Capture the cell that displays the provided text and extract its (X, Y) central coordinate. 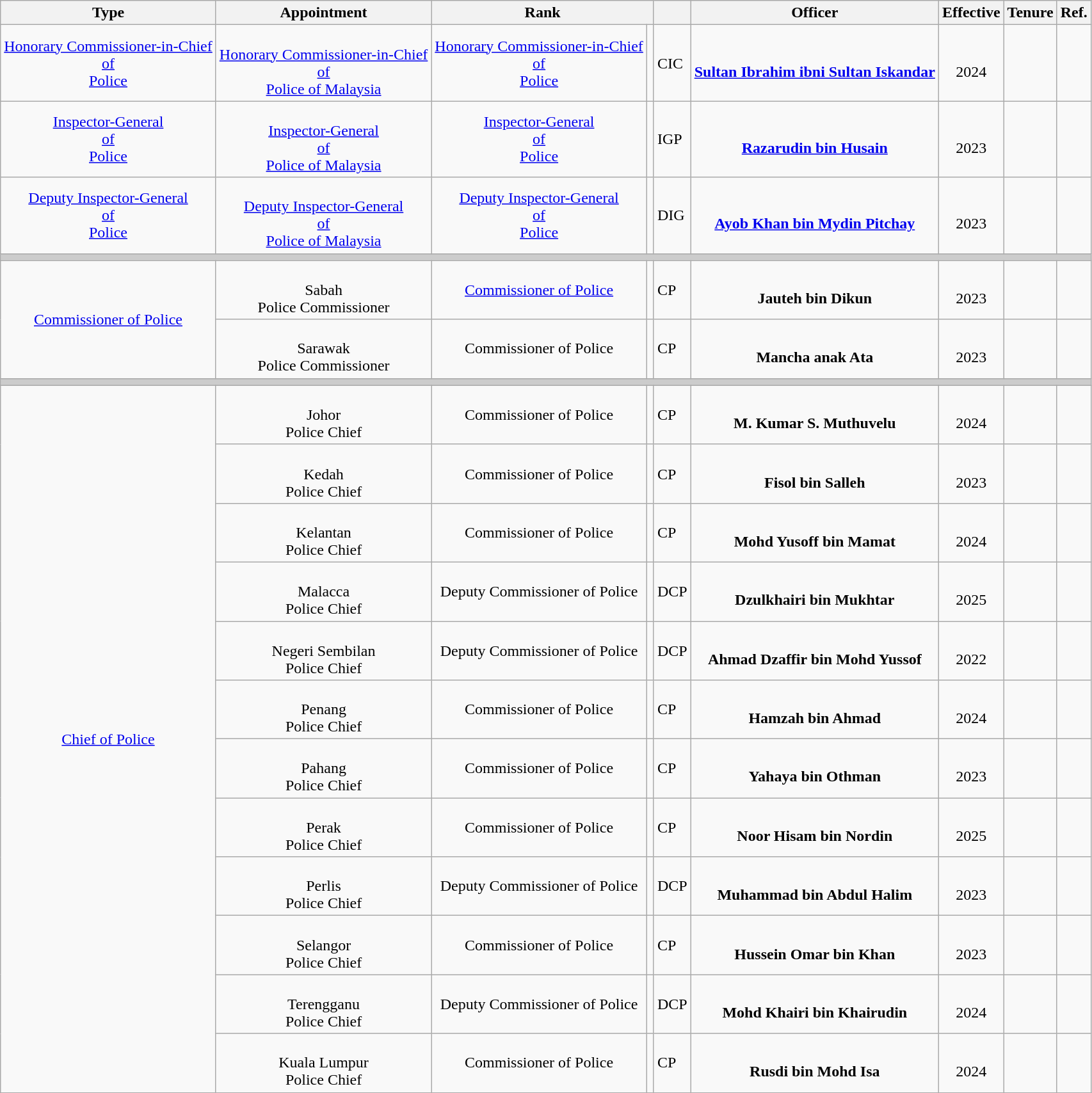
Mancha anak Ata (814, 349)
Jauteh bin Dikun (814, 290)
Negeri SembilanPolice Chief (324, 650)
Deputy Inspector-GeneralofPolice of Malaysia (324, 215)
TerengganuPolice Chief (324, 1004)
2022 (971, 650)
Mohd Yusoff bin Mamat (814, 532)
Rank (543, 13)
Muhammad bin Abdul Halim (814, 886)
Fisol bin Salleh (814, 474)
SabahPolice Commissioner (324, 290)
Ayob Khan bin Mydin Pitchay (814, 215)
SelangorPolice Chief (324, 945)
Noor Hisam bin Nordin (814, 827)
PahangPolice Chief (324, 769)
SarawakPolice Commissioner (324, 349)
Razarudin bin Husain (814, 140)
MalaccaPolice Chief (324, 591)
CIC (672, 63)
Ahmad Dzaffir bin Mohd Yussof (814, 650)
Appointment (324, 13)
Hussein Omar bin Khan (814, 945)
Kuala LumpurPolice Chief (324, 1063)
Officer (814, 13)
Rusdi bin Mohd Isa (814, 1063)
Ref. (1074, 13)
PenangPolice Chief (324, 710)
Effective (971, 13)
Sultan Ibrahim ibni Sultan Iskandar (814, 63)
Mohd Khairi bin Khairudin (814, 1004)
M. Kumar S. Muthuvelu (814, 415)
IGP (672, 140)
Dzulkhairi bin Mukhtar (814, 591)
PerlisPolice Chief (324, 886)
PerakPolice Chief (324, 827)
Honorary Commissioner-in-ChiefofPolice of Malaysia (324, 63)
Tenure (1031, 13)
KelantanPolice Chief (324, 532)
KedahPolice Chief (324, 474)
Yahaya bin Othman (814, 769)
DIG (672, 215)
Hamzah bin Ahmad (814, 710)
JohorPolice Chief (324, 415)
Type (109, 13)
Inspector-GeneralofPolice of Malaysia (324, 140)
Chief of Police (109, 738)
